Determine the [X, Y] coordinate at the center of the cell enclosing the given text.  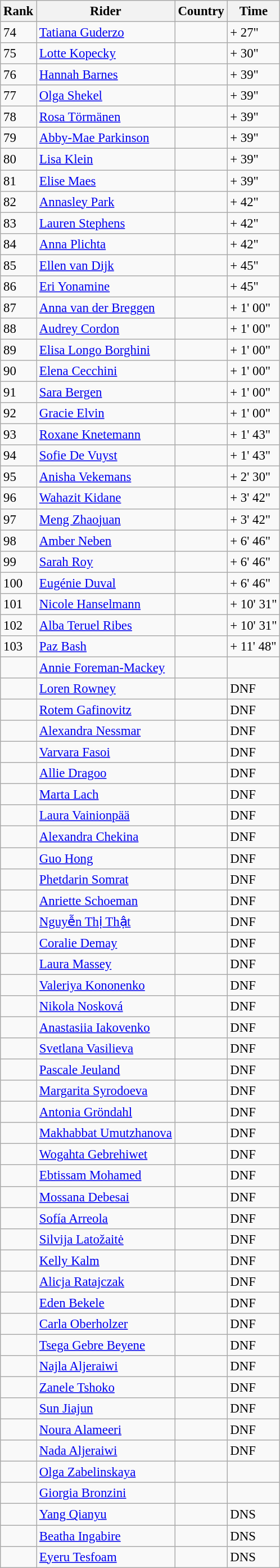
Rosa Törmänen [106, 117]
Antonia Gröndahl [106, 1112]
+ 30" [254, 54]
Hannah Barnes [106, 75]
Najla Aljeraiwi [106, 1366]
Margarita Syrodoeva [106, 1091]
Pascale Jeuland [106, 1070]
Sun Jiajun [106, 1409]
89 [19, 350]
79 [19, 138]
81 [19, 181]
Yang Qianyu [106, 1514]
Makhabbat Umutzhanova [106, 1133]
Sara Bergen [106, 393]
Country [201, 11]
Rotem Gafinovitz [106, 710]
Alba Teruel Ribes [106, 625]
Meng Zhaojuan [106, 519]
Lotte Kopecky [106, 54]
Anna Plichta [106, 244]
Nguyễn Thị Thật [106, 921]
74 [19, 33]
Eden Bekele [106, 1303]
Rider [106, 11]
Rank [19, 11]
Coralie Demay [106, 943]
75 [19, 54]
Alexandra Chekina [106, 837]
Anastasiia Iakovenko [106, 1027]
Elisa Longo Borghini [106, 350]
100 [19, 583]
Allie Dragoo [106, 773]
80 [19, 159]
77 [19, 96]
88 [19, 329]
Eri Yonamine [106, 287]
83 [19, 223]
Guo Hong [106, 858]
Laura Vainionpää [106, 816]
92 [19, 413]
85 [19, 265]
Sarah Roy [106, 562]
78 [19, 117]
Nada Aljeraiwi [106, 1451]
Sofie De Vuyst [106, 456]
Silvija Latožaitė [106, 1239]
Audrey Cordon [106, 329]
Tsega Gebre Beyene [106, 1345]
97 [19, 519]
Noura Alameeri [106, 1430]
Carla Oberholzer [106, 1324]
98 [19, 541]
+ 2' 30" [254, 477]
102 [19, 625]
Giorgia Bronzini [106, 1493]
+ 11' 48" [254, 647]
Lauren Stephens [106, 223]
Olga Zabelinskaya [106, 1472]
Kelly Kalm [106, 1260]
Phetdarin Somrat [106, 879]
99 [19, 562]
91 [19, 393]
84 [19, 244]
Eyeru Tesfoam [106, 1557]
Ebtissam Mohamed [106, 1176]
Wahazit Kidane [106, 498]
Time [254, 11]
103 [19, 647]
101 [19, 604]
Elena Cecchini [106, 371]
94 [19, 456]
95 [19, 477]
76 [19, 75]
Sofía Arreola [106, 1218]
Nikola Nosková [106, 1006]
Loren Rowney [106, 689]
Anisha Vekemans [106, 477]
Marta Lach [106, 795]
Wogahta Gebrehiwet [106, 1155]
87 [19, 308]
Anna van der Breggen [106, 308]
+ 27" [254, 33]
Amber Neben [106, 541]
Elise Maes [106, 181]
Olga Shekel [106, 96]
Zanele Tshoko [106, 1388]
Laura Massey [106, 964]
Alicja Ratajczak [106, 1282]
96 [19, 498]
Paz Bash [106, 647]
Varvara Fasoi [106, 752]
Annasley Park [106, 202]
93 [19, 435]
Beatha Ingabire [106, 1536]
Anriette Schoeman [106, 901]
Valeriya Kononenko [106, 985]
90 [19, 371]
Ellen van Dijk [106, 265]
Tatiana Guderzo [106, 33]
Svetlana Vasilieva [106, 1049]
Gracie Elvin [106, 413]
Roxane Knetemann [106, 435]
Abby-Mae Parkinson [106, 138]
Nicole Hanselmann [106, 604]
Lisa Klein [106, 159]
82 [19, 202]
86 [19, 287]
Annie Foreman-Mackey [106, 667]
Alexandra Nessmar [106, 731]
Eugénie Duval [106, 583]
Mossana Debesai [106, 1197]
